Locate the cell with the specified text and output its (x, y) center coordinate. 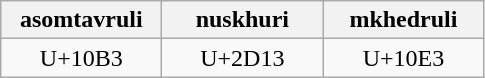
U+10E3 (404, 58)
U+2D13 (242, 58)
asomtavruli (82, 20)
mkhedruli (404, 20)
U+10B3 (82, 58)
nuskhuri (242, 20)
